Search for the cell housing the specified text and yield its (X, Y) center coordinate. 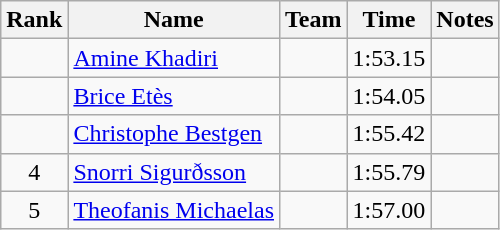
Brice Etès (174, 96)
5 (34, 210)
Team (314, 20)
Time (389, 20)
Theofanis Michaelas (174, 210)
Amine Khadiri (174, 58)
Name (174, 20)
1:54.05 (389, 96)
4 (34, 172)
1:57.00 (389, 210)
Rank (34, 20)
Snorri Sigurðsson (174, 172)
1:55.79 (389, 172)
1:53.15 (389, 58)
Christophe Bestgen (174, 134)
1:55.42 (389, 134)
Notes (465, 20)
